Find where the given text appears and provide that cell's center as [x, y] coordinate. 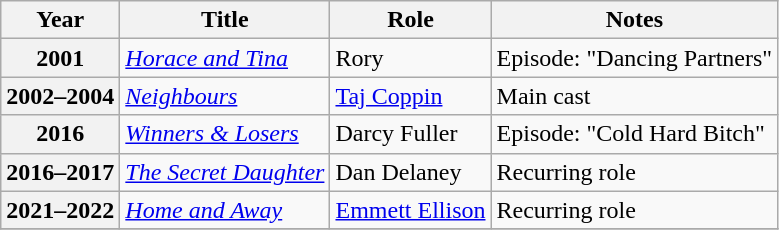
Emmett Ellison [410, 210]
Main cast [634, 96]
2002–2004 [60, 96]
Taj Coppin [410, 96]
2021–2022 [60, 210]
2001 [60, 58]
Episode: "Dancing Partners" [634, 58]
Notes [634, 20]
2016–2017 [60, 172]
Year [60, 20]
Winners & Losers [225, 134]
Neighbours [225, 96]
2016 [60, 134]
The Secret Daughter [225, 172]
Title [225, 20]
Rory [410, 58]
Horace and Tina [225, 58]
Darcy Fuller [410, 134]
Role [410, 20]
Home and Away [225, 210]
Dan Delaney [410, 172]
Episode: "Cold Hard Bitch" [634, 134]
